Provide the [X, Y] coordinate of the cell's center where the given text is located.  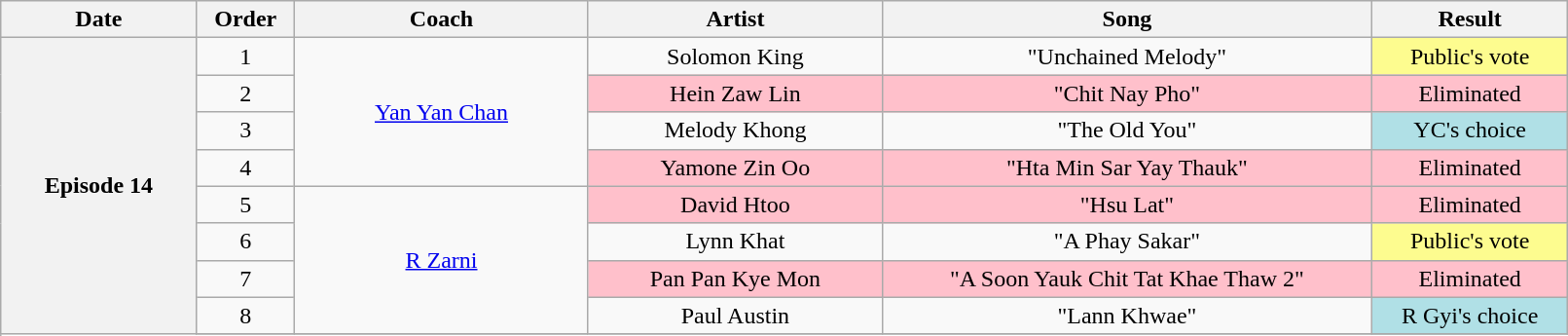
Order [245, 19]
Episode 14 [99, 186]
YC's choice [1470, 131]
Date [99, 19]
Result [1470, 19]
"Lann Khwae" [1127, 316]
4 [245, 168]
Pan Pan Kye Mon [735, 279]
Song [1127, 19]
Melody Khong [735, 131]
5 [245, 205]
3 [245, 131]
Lynn Khat [735, 242]
Artist [735, 19]
R Zarni [442, 260]
8 [245, 316]
"Unchained Melody" [1127, 56]
Yamone Zin Oo [735, 168]
David Htoo [735, 205]
"Hta Min Sar Yay Thauk" [1127, 168]
Paul Austin [735, 316]
"A Phay Sakar" [1127, 242]
Solomon King [735, 56]
Hein Zaw Lin [735, 93]
6 [245, 242]
Coach [442, 19]
7 [245, 279]
"Hsu Lat" [1127, 205]
"Chit Nay Pho" [1127, 93]
Yan Yan Chan [442, 112]
"A Soon Yauk Chit Tat Khae Thaw 2" [1127, 279]
2 [245, 93]
1 [245, 56]
R Gyi's choice [1470, 316]
"The Old You" [1127, 131]
